Identify which cell holds the provided text, then report its [x, y] central coordinate. 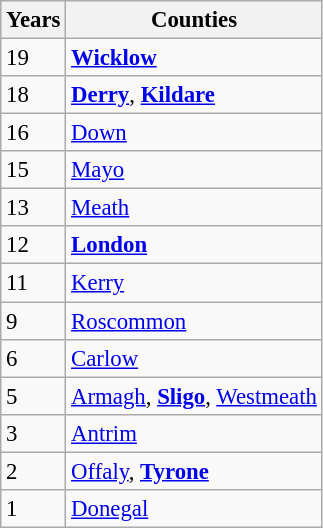
11 [34, 283]
13 [34, 208]
15 [34, 170]
3 [34, 433]
Armagh, Sligo, Westmeath [194, 396]
Carlow [194, 358]
Donegal [194, 509]
Offaly, Tyrone [194, 471]
Mayo [194, 170]
Down [194, 133]
9 [34, 321]
Years [34, 20]
16 [34, 133]
12 [34, 245]
Roscommon [194, 321]
Wicklow [194, 58]
Counties [194, 20]
Kerry [194, 283]
London [194, 245]
Derry, Kildare [194, 95]
6 [34, 358]
2 [34, 471]
19 [34, 58]
5 [34, 396]
18 [34, 95]
Meath [194, 208]
1 [34, 509]
Antrim [194, 433]
